Determine the (x, y) coordinate at the center of the cell enclosing the given text.  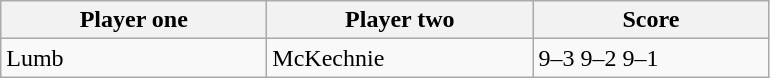
Score (651, 20)
Player two (400, 20)
Player one (134, 20)
Lumb (134, 58)
9–3 9–2 9–1 (651, 58)
McKechnie (400, 58)
